Locate the cell with the specified text and output its [x, y] center coordinate. 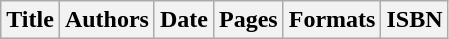
ISBN [414, 20]
Date [184, 20]
Pages [248, 20]
Formats [332, 20]
Authors [106, 20]
Title [30, 20]
